Determine the [x, y] coordinate at the center of the cell enclosing the given text.  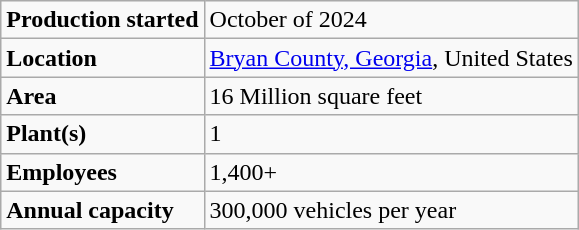
Employees [102, 172]
1,400+ [391, 172]
Annual capacity [102, 210]
Area [102, 96]
Bryan County, Georgia, United States [391, 58]
300,000 vehicles per year [391, 210]
Production started [102, 20]
1 [391, 134]
Location [102, 58]
16 Million square feet [391, 96]
Plant(s) [102, 134]
October of 2024 [391, 20]
